Determine the [X, Y] coordinate at the center of the cell enclosing the given text.  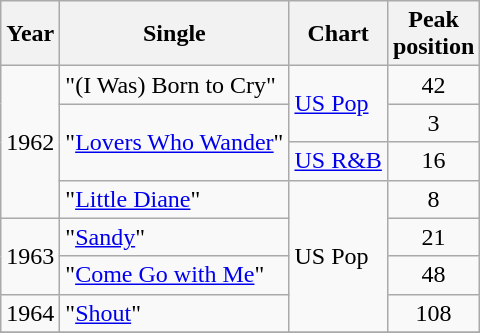
3 [433, 123]
48 [433, 275]
"Come Go with Me" [174, 275]
"Sandy" [174, 237]
8 [433, 199]
42 [433, 85]
US R&B [338, 161]
1964 [30, 313]
21 [433, 237]
Single [174, 34]
Peakposition [433, 34]
16 [433, 161]
Year [30, 34]
Chart [338, 34]
1963 [30, 256]
"(I Was) Born to Cry" [174, 85]
"Lovers Who Wander" [174, 142]
"Shout" [174, 313]
1962 [30, 142]
108 [433, 313]
"Little Diane" [174, 199]
